Search for the cell housing the specified text and yield its [X, Y] center coordinate. 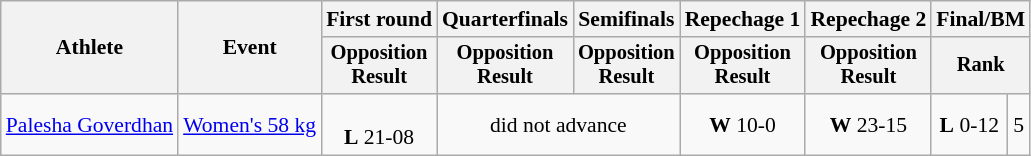
L 21-08 [379, 124]
Rank [980, 66]
Women's 58 kg [250, 124]
Athlete [90, 48]
L 0-12 [969, 124]
Repechage 1 [743, 19]
Quarterfinals [505, 19]
Event [250, 48]
Repechage 2 [868, 19]
First round [379, 19]
Semifinals [626, 19]
W 10-0 [743, 124]
Palesha Goverdhan [90, 124]
Final/BM [980, 19]
W 23-15 [868, 124]
5 [1018, 124]
did not advance [558, 124]
